Extract the [x, y] coordinate from the center of the cell holding the provided text.  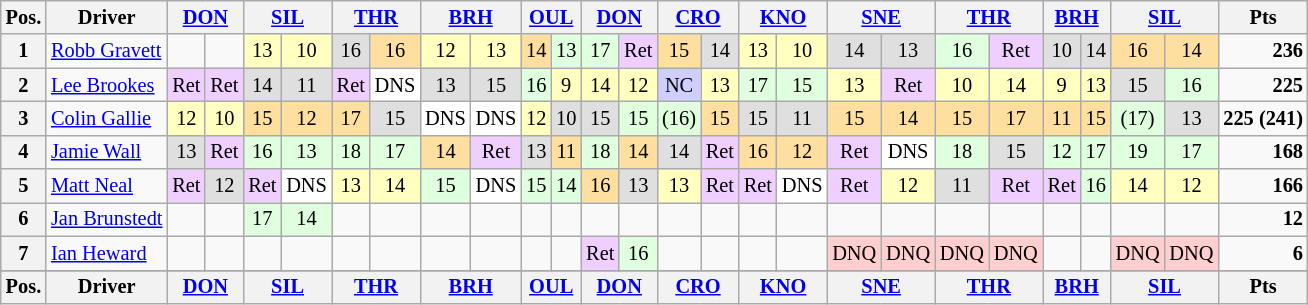
2 [24, 85]
Robb Gravett [106, 51]
Ian Heward [106, 253]
Lee Brookes [106, 85]
(17) [1138, 118]
Colin Gallie [106, 118]
(16) [679, 118]
NC [679, 85]
3 [24, 118]
5 [24, 186]
225 [1263, 85]
Jamie Wall [106, 152]
19 [1138, 152]
225 (241) [1263, 118]
7 [24, 253]
Matt Neal [106, 186]
4 [24, 152]
166 [1263, 186]
Jan Brunstedt [106, 219]
1 [24, 51]
236 [1263, 51]
168 [1263, 152]
